Find where the given text appears and provide that cell's center as (x, y) coordinate. 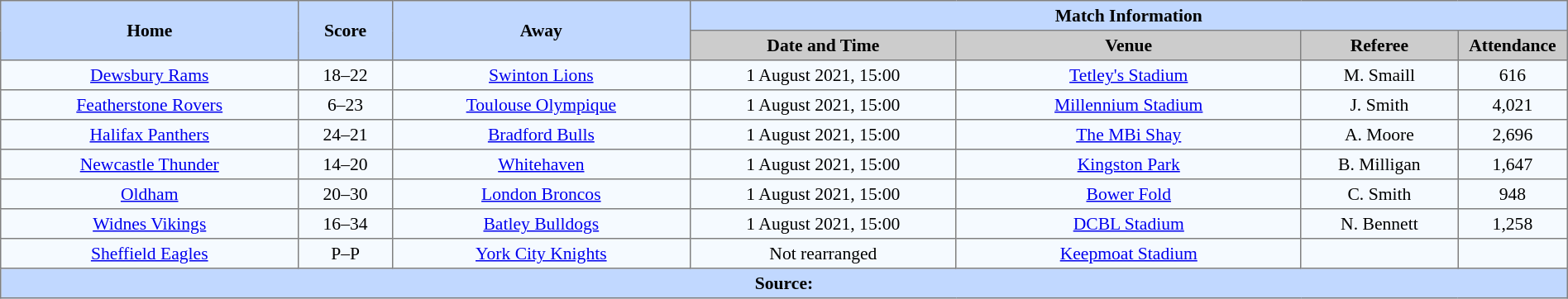
Millennium Stadium (1128, 105)
Source: (784, 283)
N. Bennett (1379, 224)
Halifax Panthers (150, 135)
Sheffield Eagles (150, 254)
616 (1513, 75)
1,258 (1513, 224)
948 (1513, 194)
Referee (1379, 45)
Venue (1128, 45)
Keepmoat Stadium (1128, 254)
24–21 (346, 135)
14–20 (346, 164)
1,647 (1513, 164)
The MBi Shay (1128, 135)
Kingston Park (1128, 164)
J. Smith (1379, 105)
Bradford Bulls (541, 135)
Batley Bulldogs (541, 224)
Away (541, 31)
Home (150, 31)
B. Milligan (1379, 164)
Bower Fold (1128, 194)
York City Knights (541, 254)
Tetley's Stadium (1128, 75)
Toulouse Olympique (541, 105)
4,021 (1513, 105)
Oldham (150, 194)
London Broncos (541, 194)
Newcastle Thunder (150, 164)
20–30 (346, 194)
P–P (346, 254)
Score (346, 31)
2,696 (1513, 135)
Not rearranged (823, 254)
18–22 (346, 75)
Whitehaven (541, 164)
Featherstone Rovers (150, 105)
M. Smaill (1379, 75)
Dewsbury Rams (150, 75)
Date and Time (823, 45)
6–23 (346, 105)
A. Moore (1379, 135)
C. Smith (1379, 194)
Match Information (1128, 16)
16–34 (346, 224)
Swinton Lions (541, 75)
DCBL Stadium (1128, 224)
Attendance (1513, 45)
Widnes Vikings (150, 224)
